Return (X, Y) of the center of cell containing provided text 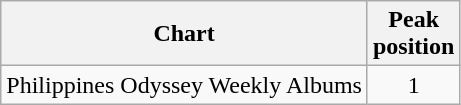
1 (413, 85)
Peak position (413, 34)
Chart (184, 34)
Philippines Odyssey Weekly Albums (184, 85)
